Locate the cell with the specified text and output its (x, y) center coordinate. 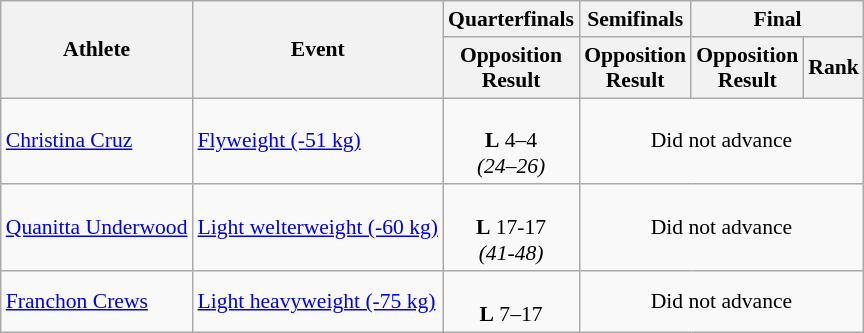
Light welterweight (-60 kg) (318, 228)
Franchon Crews (97, 302)
Semifinals (635, 19)
Event (318, 50)
L 7–17 (511, 302)
Final (778, 19)
Athlete (97, 50)
Quanitta Underwood (97, 228)
Flyweight (-51 kg) (318, 142)
Quarterfinals (511, 19)
L 17-17(41-48) (511, 228)
Rank (834, 68)
L 4–4(24–26) (511, 142)
Light heavyweight (-75 kg) (318, 302)
Christina Cruz (97, 142)
